Provide the (x, y) coordinate of the cell's center where the given text is located.  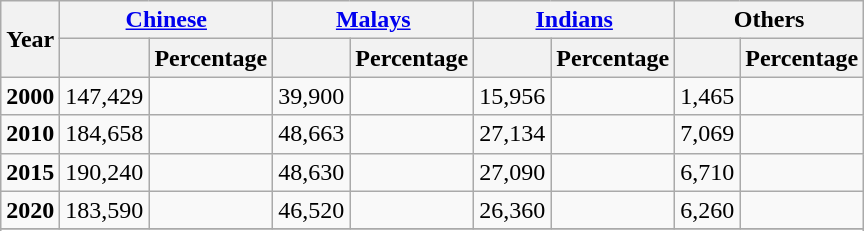
6,260 (708, 210)
Year (30, 39)
184,658 (104, 134)
6,710 (708, 172)
Malays (374, 20)
2010 (30, 134)
Chinese (166, 20)
7,069 (708, 134)
15,956 (512, 96)
2000 (30, 96)
39,900 (312, 96)
26,360 (512, 210)
2020 (30, 210)
27,090 (512, 172)
1,465 (708, 96)
46,520 (312, 210)
Others (770, 20)
183,590 (104, 210)
190,240 (104, 172)
Indians (574, 20)
48,663 (312, 134)
2015 (30, 172)
27,134 (512, 134)
147,429 (104, 96)
48,630 (312, 172)
